For the text-containing cell, return its midpoint in [x, y] coordinate format. 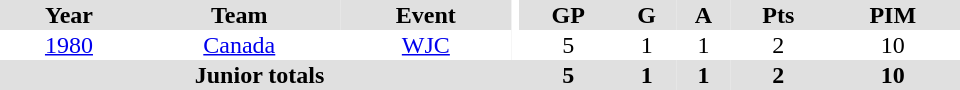
PIM [893, 15]
Canada [240, 45]
Pts [778, 15]
GP [568, 15]
WJC [426, 45]
G [646, 15]
Junior totals [260, 75]
Team [240, 15]
1980 [69, 45]
Event [426, 15]
A [704, 15]
Year [69, 15]
